Capture the cell that displays the provided text and extract its (x, y) central coordinate. 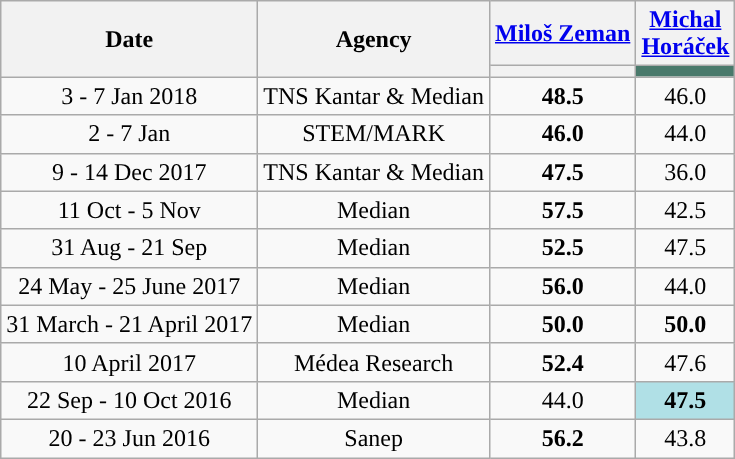
22 Sep - 10 Oct 2016 (130, 400)
2 - 7 Jan (130, 134)
52.5 (562, 248)
20 - 23 Jun 2016 (130, 438)
47.6 (686, 362)
9 - 14 Dec 2017 (130, 172)
36.0 (686, 172)
STEM/MARK (374, 134)
Miloš Zeman (562, 34)
Médea Research (374, 362)
56.0 (562, 286)
Agency (374, 39)
11 Oct - 5 Nov (130, 210)
42.5 (686, 210)
Michal Horáček (686, 34)
52.4 (562, 362)
Sanep (374, 438)
43.8 (686, 438)
24 May - 25 June 2017 (130, 286)
48.5 (562, 96)
10 April 2017 (130, 362)
Date (130, 39)
57.5 (562, 210)
56.2 (562, 438)
31 March - 21 April 2017 (130, 324)
3 - 7 Jan 2018 (130, 96)
31 Aug - 21 Sep (130, 248)
